Find where the given text appears and provide that cell's center as (x, y) coordinate. 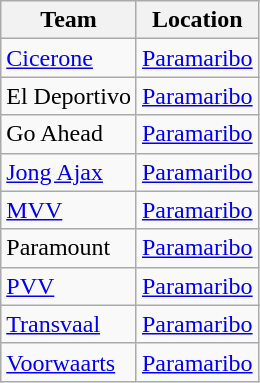
MVV (69, 210)
El Deportivo (69, 96)
Cicerone (69, 58)
Jong Ajax (69, 172)
Transvaal (69, 324)
PVV (69, 286)
Voorwaarts (69, 362)
Paramount (69, 248)
Team (69, 20)
Go Ahead (69, 134)
Location (197, 20)
